Output the (x, y) coordinate of the center of the cell containing the given text.  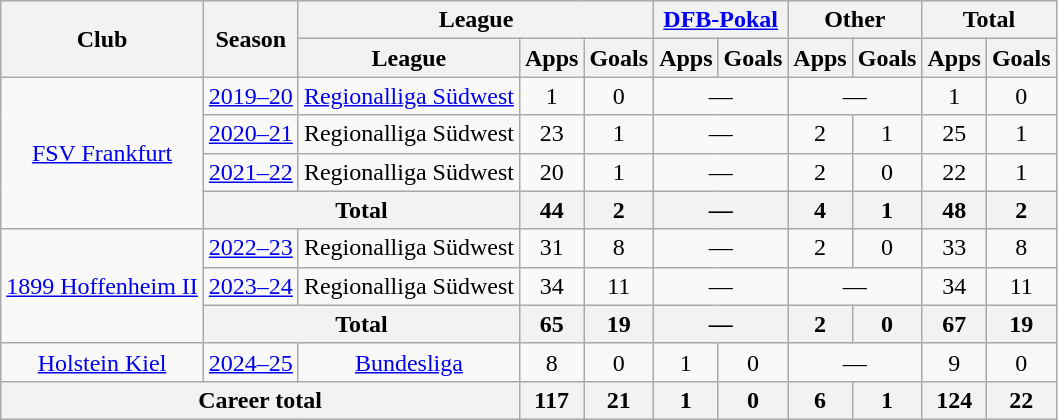
67 (954, 324)
Season (250, 39)
124 (954, 400)
44 (551, 210)
Bundesliga (408, 362)
FSV Frankfurt (102, 153)
Other (855, 20)
48 (954, 210)
2022–23 (250, 248)
1899 Hoffenheim II (102, 286)
33 (954, 248)
Club (102, 39)
2019–20 (250, 96)
21 (619, 400)
2021–22 (250, 172)
65 (551, 324)
Career total (260, 400)
2023–24 (250, 286)
2024–25 (250, 362)
31 (551, 248)
25 (954, 134)
DFB-Pokal (721, 20)
117 (551, 400)
6 (820, 400)
9 (954, 362)
23 (551, 134)
20 (551, 172)
Holstein Kiel (102, 362)
2020–21 (250, 134)
4 (820, 210)
